Pinpoint the cell where the given text exists, returning its [X, Y] midpoint coordinate. 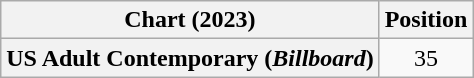
35 [426, 58]
Chart (2023) [190, 20]
Position [426, 20]
US Adult Contemporary (Billboard) [190, 58]
